Return [x, y] of the center of cell containing provided text 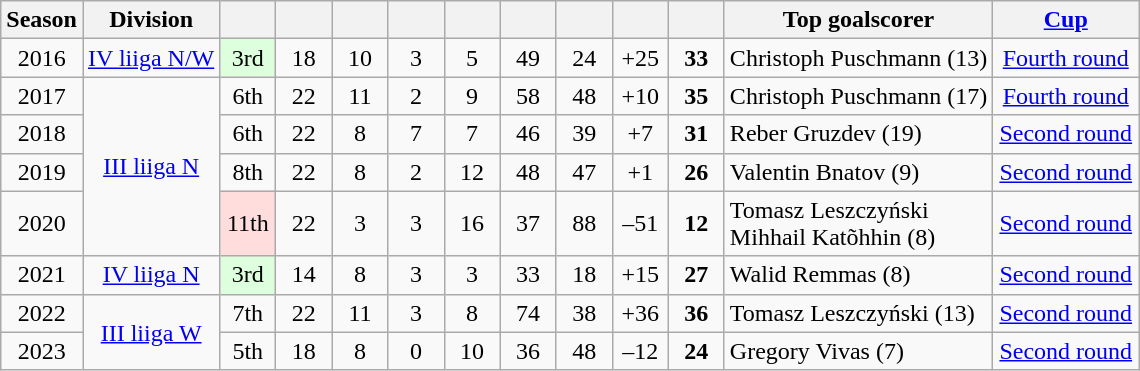
2022 [42, 313]
27 [696, 275]
35 [696, 96]
5th [248, 351]
2021 [42, 275]
III liiga N [150, 166]
Walid Remmas (8) [858, 275]
–51 [640, 224]
5 [472, 58]
11th [248, 224]
39 [584, 134]
Reber Gruzdev (19) [858, 134]
Gregory Vivas (7) [858, 351]
37 [528, 224]
0 [416, 351]
Tomasz Leszczyński (13) [858, 313]
Top goalscorer [858, 20]
2020 [42, 224]
2023 [42, 351]
+15 [640, 275]
2016 [42, 58]
8th [248, 172]
Season [42, 20]
74 [528, 313]
38 [584, 313]
–12 [640, 351]
+36 [640, 313]
16 [472, 224]
Christoph Puschmann (17) [858, 96]
9 [472, 96]
88 [584, 224]
2019 [42, 172]
Cup [1066, 20]
Division [150, 20]
+10 [640, 96]
14 [304, 275]
31 [696, 134]
Tomasz Leszczyński Mihhail Katõhhin (8) [858, 224]
IV liiga N [150, 275]
III liiga W [150, 332]
Valentin Bnatov (9) [858, 172]
49 [528, 58]
+7 [640, 134]
7th [248, 313]
2018 [42, 134]
Christoph Puschmann (13) [858, 58]
IV liiga N/W [150, 58]
+25 [640, 58]
47 [584, 172]
46 [528, 134]
2017 [42, 96]
58 [528, 96]
26 [696, 172]
+1 [640, 172]
